Pinpoint the cell where the given text exists, returning its [X, Y] midpoint coordinate. 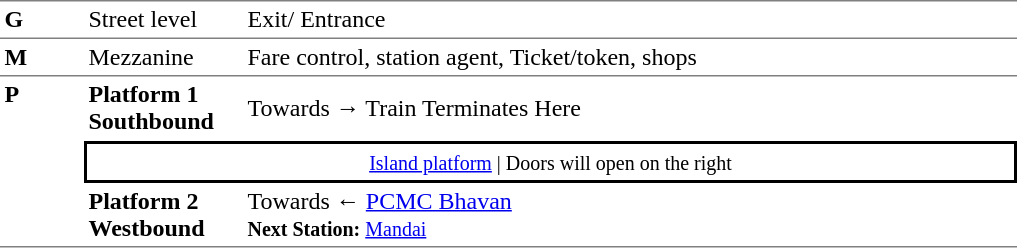
Platform 1Southbound [164, 108]
P [42, 162]
Island platform | Doors will open on the right [550, 162]
Towards → Train Terminates Here [630, 108]
Fare control, station agent, Ticket/token, shops [630, 58]
Street level [164, 20]
Platform 2Westbound [164, 215]
M [42, 58]
G [42, 20]
Towards ← PCMC BhavanNext Station: Mandai [630, 215]
Exit/ Entrance [630, 20]
Mezzanine [164, 58]
